Scan for the cell matching the given text and deliver its [X, Y] coordinate at center. 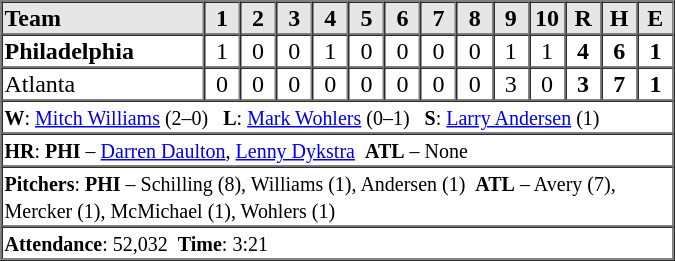
Attendance: 52,032 Time: 3:21 [338, 242]
Pitchers: PHI – Schilling (8), Williams (1), Andersen (1) ATL – Avery (7), Mercker (1), McMichael (1), Wohlers (1) [338, 196]
9 [511, 18]
R [583, 18]
H [619, 18]
5 [366, 18]
W: Mitch Williams (2–0) L: Mark Wohlers (0–1) S: Larry Andersen (1) [338, 116]
2 [258, 18]
Team [103, 18]
8 [475, 18]
E [655, 18]
10 [547, 18]
Philadelphia [103, 50]
Atlanta [103, 84]
HR: PHI – Darren Daulton, Lenny Dykstra ATL – None [338, 150]
